Output the (X, Y) coordinate of the center of the cell containing the given text.  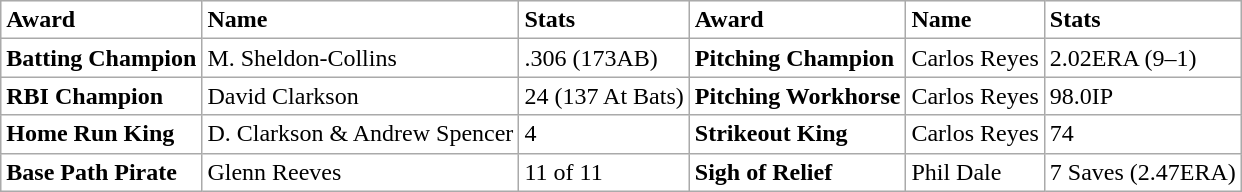
11 of 11 (604, 172)
7 Saves (2.47ERA) (1142, 172)
.306 (173AB) (604, 58)
Batting Champion (102, 58)
Pitching Workhorse (798, 96)
98.0IP (1142, 96)
RBI Champion (102, 96)
Strikeout King (798, 134)
Pitching Champion (798, 58)
Glenn Reeves (360, 172)
Home Run King (102, 134)
2.02ERA (9–1) (1142, 58)
Sigh of Relief (798, 172)
M. Sheldon-Collins (360, 58)
24 (137 At Bats) (604, 96)
Phil Dale (975, 172)
David Clarkson (360, 96)
D. Clarkson & Andrew Spencer (360, 134)
Base Path Pirate (102, 172)
4 (604, 134)
74 (1142, 134)
